Pinpoint the cell where the given text exists, returning its (x, y) midpoint coordinate. 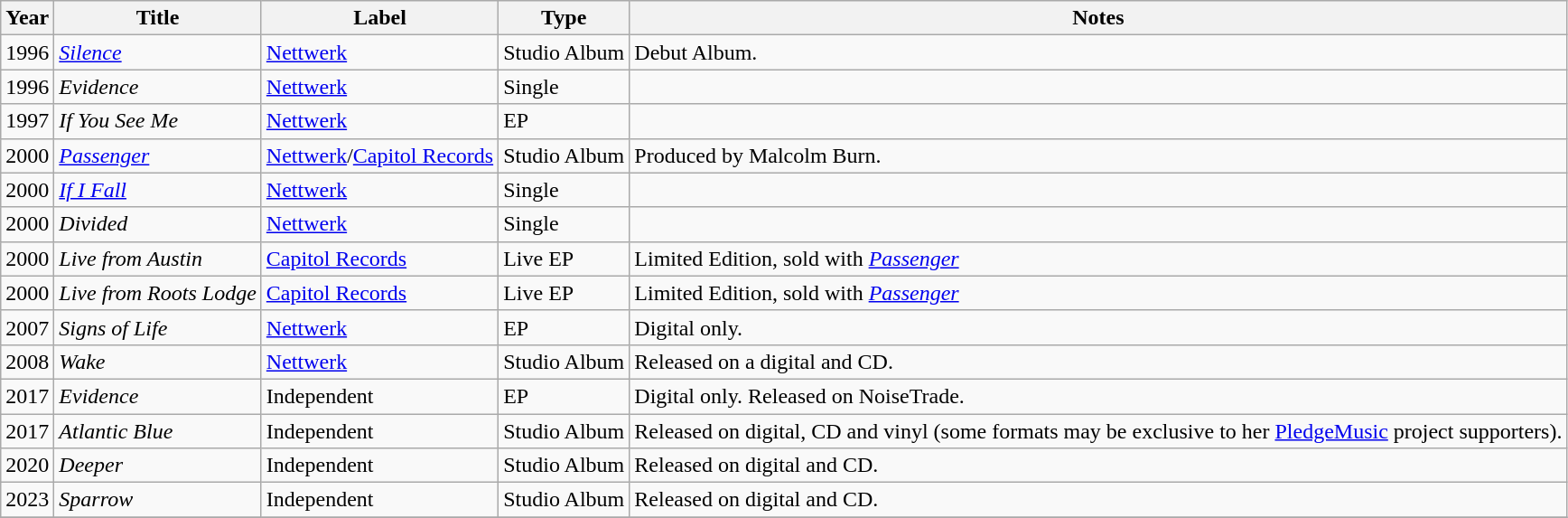
Passenger (158, 155)
2008 (27, 362)
Type (564, 18)
Live from Austin (158, 259)
Digital only. Released on NoiseTrade. (1098, 396)
Notes (1098, 18)
Label (379, 18)
Deeper (158, 466)
Signs of Life (158, 327)
Divided (158, 224)
Title (158, 18)
Wake (158, 362)
Produced by Malcolm Burn. (1098, 155)
2020 (27, 466)
If I Fall (158, 190)
Nettwerk/Capitol Records (379, 155)
1997 (27, 121)
Digital only. (1098, 327)
Released on digital, CD and vinyl (some formats may be exclusive to her PledgeMusic project supporters). (1098, 431)
Released on a digital and CD. (1098, 362)
Live from Roots Lodge (158, 293)
Atlantic Blue (158, 431)
Sparrow (158, 500)
Year (27, 18)
Debut Album. (1098, 52)
2023 (27, 500)
Silence (158, 52)
If You See Me (158, 121)
2007 (27, 327)
